Extract the (X, Y) coordinate from the center of the cell holding the provided text.  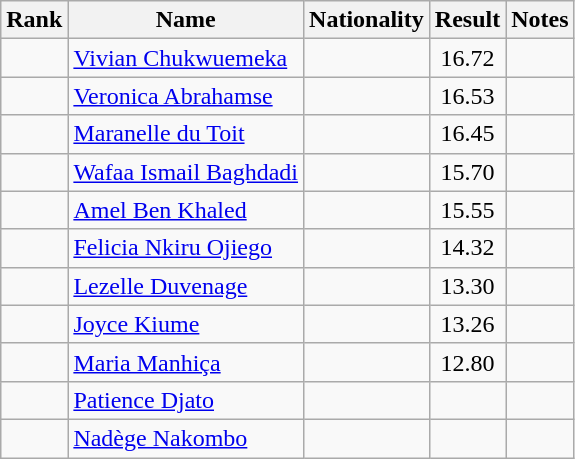
Wafaa Ismail Baghdadi (186, 172)
15.70 (467, 172)
16.72 (467, 58)
15.55 (467, 210)
Felicia Nkiru Ojiego (186, 248)
Maranelle du Toit (186, 134)
Notes (540, 20)
Veronica Abrahamse (186, 96)
13.30 (467, 286)
Patience Djato (186, 400)
16.45 (467, 134)
Nationality (367, 20)
Maria Manhiça (186, 362)
Result (467, 20)
16.53 (467, 96)
Joyce Kiume (186, 324)
Vivian Chukwuemeka (186, 58)
Lezelle Duvenage (186, 286)
13.26 (467, 324)
Name (186, 20)
Amel Ben Khaled (186, 210)
12.80 (467, 362)
Rank (34, 20)
14.32 (467, 248)
Nadège Nakombo (186, 438)
